Detect which cell encompasses the target text, then output its [x, y] center coordinate. 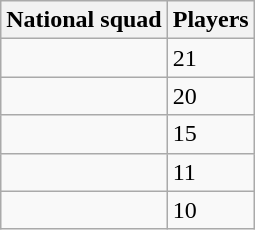
11 [210, 172]
20 [210, 96]
10 [210, 210]
15 [210, 134]
National squad [84, 20]
21 [210, 58]
Players [210, 20]
